For the text-containing cell, return its midpoint in [x, y] coordinate format. 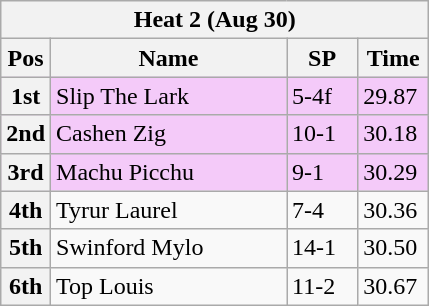
Tyrur Laurel [169, 210]
Heat 2 (Aug 30) [215, 20]
1st [26, 96]
Pos [26, 58]
11-2 [322, 286]
Machu Picchu [169, 172]
30.29 [394, 172]
30.18 [394, 134]
4th [26, 210]
6th [26, 286]
14-1 [322, 248]
30.36 [394, 210]
2nd [26, 134]
Time [394, 58]
7-4 [322, 210]
Top Louis [169, 286]
30.50 [394, 248]
5-4f [322, 96]
SP [322, 58]
5th [26, 248]
30.67 [394, 286]
Name [169, 58]
10-1 [322, 134]
9-1 [322, 172]
Cashen Zig [169, 134]
3rd [26, 172]
Swinford Mylo [169, 248]
29.87 [394, 96]
Slip The Lark [169, 96]
